Locate the cell with the specified text and output its [X, Y] center coordinate. 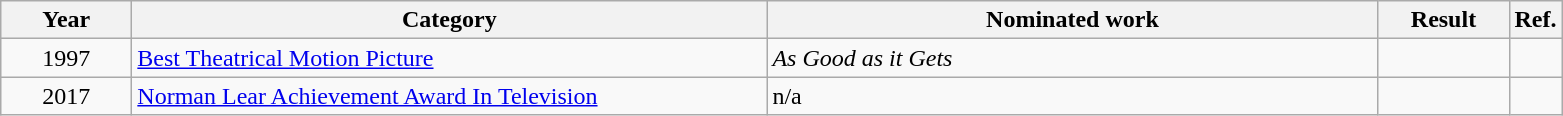
2017 [66, 96]
Nominated work [1072, 20]
Category [450, 20]
1997 [66, 58]
Norman Lear Achievement Award In Television [450, 96]
Best Theatrical Motion Picture [450, 58]
As Good as it Gets [1072, 58]
Result [1444, 20]
n/a [1072, 96]
Ref. [1536, 20]
Year [66, 20]
